Determine the [x, y] coordinate at the center of the cell enclosing the given text.  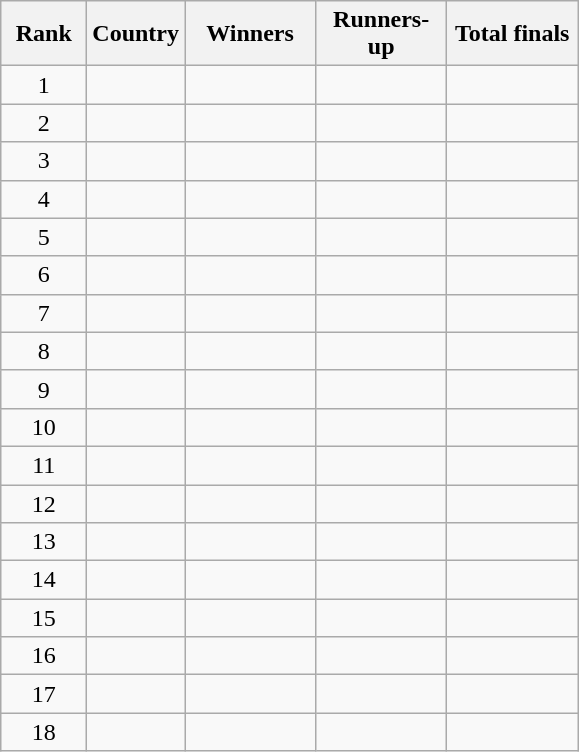
16 [44, 656]
2 [44, 123]
15 [44, 618]
10 [44, 427]
1 [44, 85]
12 [44, 503]
18 [44, 732]
11 [44, 465]
6 [44, 275]
14 [44, 580]
Runners-up [382, 34]
7 [44, 313]
4 [44, 199]
Total finals [512, 34]
3 [44, 161]
Rank [44, 34]
8 [44, 351]
5 [44, 237]
Winners [250, 34]
9 [44, 389]
Country [136, 34]
13 [44, 542]
17 [44, 694]
